For the text-containing cell, return its midpoint in [X, Y] coordinate format. 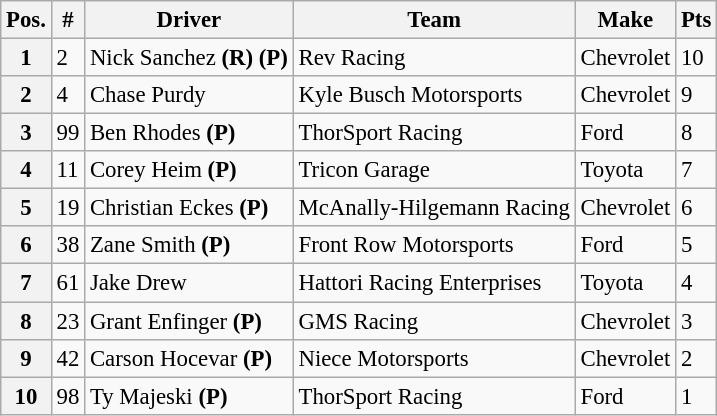
# [68, 20]
Grant Enfinger (P) [190, 321]
Ben Rhodes (P) [190, 133]
61 [68, 283]
Tricon Garage [434, 170]
GMS Racing [434, 321]
Team [434, 20]
Driver [190, 20]
98 [68, 396]
Chase Purdy [190, 95]
Pos. [26, 20]
Nick Sanchez (R) (P) [190, 58]
Carson Hocevar (P) [190, 358]
42 [68, 358]
Ty Majeski (P) [190, 396]
19 [68, 208]
23 [68, 321]
11 [68, 170]
38 [68, 245]
Corey Heim (P) [190, 170]
McAnally-Hilgemann Racing [434, 208]
Hattori Racing Enterprises [434, 283]
Pts [696, 20]
99 [68, 133]
Christian Eckes (P) [190, 208]
Niece Motorsports [434, 358]
Make [625, 20]
Kyle Busch Motorsports [434, 95]
Rev Racing [434, 58]
Front Row Motorsports [434, 245]
Jake Drew [190, 283]
Zane Smith (P) [190, 245]
